Identify which cell holds the provided text, then report its [X, Y] central coordinate. 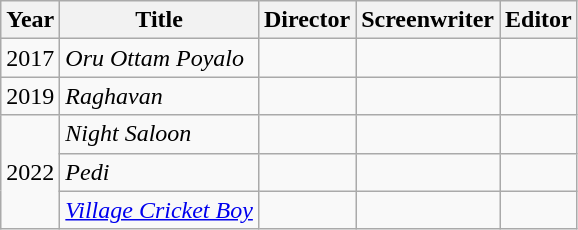
Editor [539, 20]
2017 [30, 58]
Oru Ottam Poyalo [160, 58]
Pedi [160, 172]
Title [160, 20]
Raghavan [160, 96]
Director [306, 20]
2022 [30, 172]
2019 [30, 96]
Year [30, 20]
Village Cricket Boy [160, 210]
Night Saloon [160, 134]
Screenwriter [428, 20]
